Output the (X, Y) coordinate of the center of the cell containing the given text.  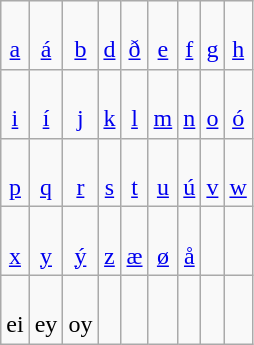
v (212, 172)
m (163, 104)
n (190, 104)
æ (134, 242)
x (15, 242)
r (80, 172)
w (238, 172)
ý (80, 242)
y (46, 242)
å (190, 242)
k (110, 104)
ú (190, 172)
i (15, 104)
q (46, 172)
oy (80, 310)
f (190, 36)
h (238, 36)
ey (46, 310)
p (15, 172)
z (110, 242)
í (46, 104)
s (110, 172)
d (110, 36)
ø (163, 242)
ei (15, 310)
j (80, 104)
ð (134, 36)
e (163, 36)
b (80, 36)
o (212, 104)
ó (238, 104)
á (46, 36)
l (134, 104)
t (134, 172)
a (15, 36)
u (163, 172)
g (212, 36)
